Pinpoint the cell where the given text exists, returning its [X, Y] midpoint coordinate. 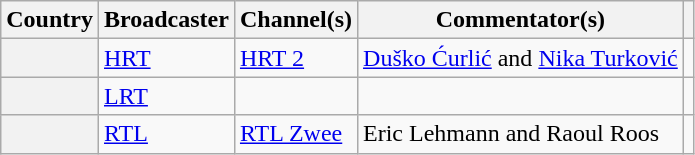
Duško Ćurlić and Nika Turković [521, 58]
Country [50, 20]
Broadcaster [166, 20]
LRT [166, 96]
HRT 2 [296, 58]
HRT [166, 58]
RTL Zwee [296, 134]
Channel(s) [296, 20]
RTL [166, 134]
Eric Lehmann and Raoul Roos [521, 134]
Commentator(s) [521, 20]
